Provide the [x, y] coordinate of the cell's center where the given text is located.  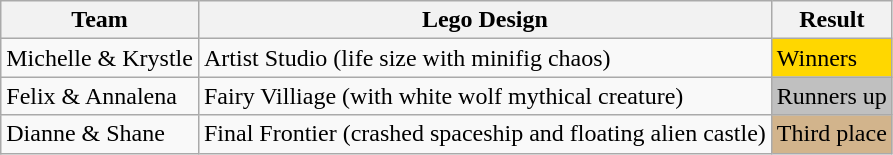
Team [100, 20]
Lego Design [484, 20]
Fairy Villiage (with white wolf mythical creature) [484, 96]
Winners [832, 58]
Artist Studio (life size with minifig chaos) [484, 58]
Michelle & Krystle [100, 58]
Result [832, 20]
Runners up [832, 96]
Third place [832, 134]
Dianne & Shane [100, 134]
Felix & Annalena [100, 96]
Final Frontier (crashed spaceship and floating alien castle) [484, 134]
